Locate the cell with the specified text and output its [x, y] center coordinate. 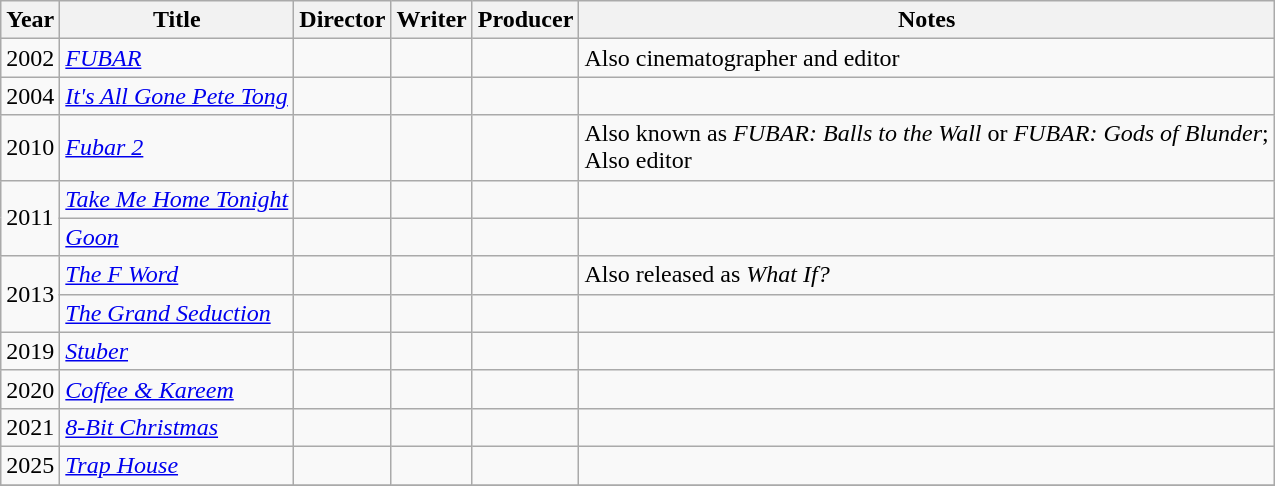
Goon [177, 237]
2013 [30, 294]
2002 [30, 58]
Coffee & Kareem [177, 389]
Producer [526, 20]
The Grand Seduction [177, 313]
8-Bit Christmas [177, 427]
Stuber [177, 351]
It's All Gone Pete Tong [177, 96]
Also cinematographer and editor [926, 58]
Trap House [177, 465]
2004 [30, 96]
Also known as FUBAR: Balls to the Wall or FUBAR: Gods of Blunder;Also editor [926, 148]
Title [177, 20]
Also released as What If? [926, 275]
Fubar 2 [177, 148]
Year [30, 20]
FUBAR [177, 58]
The F Word [177, 275]
2019 [30, 351]
2025 [30, 465]
Director [342, 20]
Take Me Home Tonight [177, 199]
2010 [30, 148]
2011 [30, 218]
2021 [30, 427]
Notes [926, 20]
2020 [30, 389]
Writer [432, 20]
